Extract the [X, Y] coordinate from the center of the cell holding the provided text.  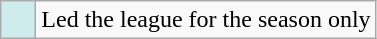
Led the league for the season only [206, 20]
